Return (x, y) of the center of cell containing provided text 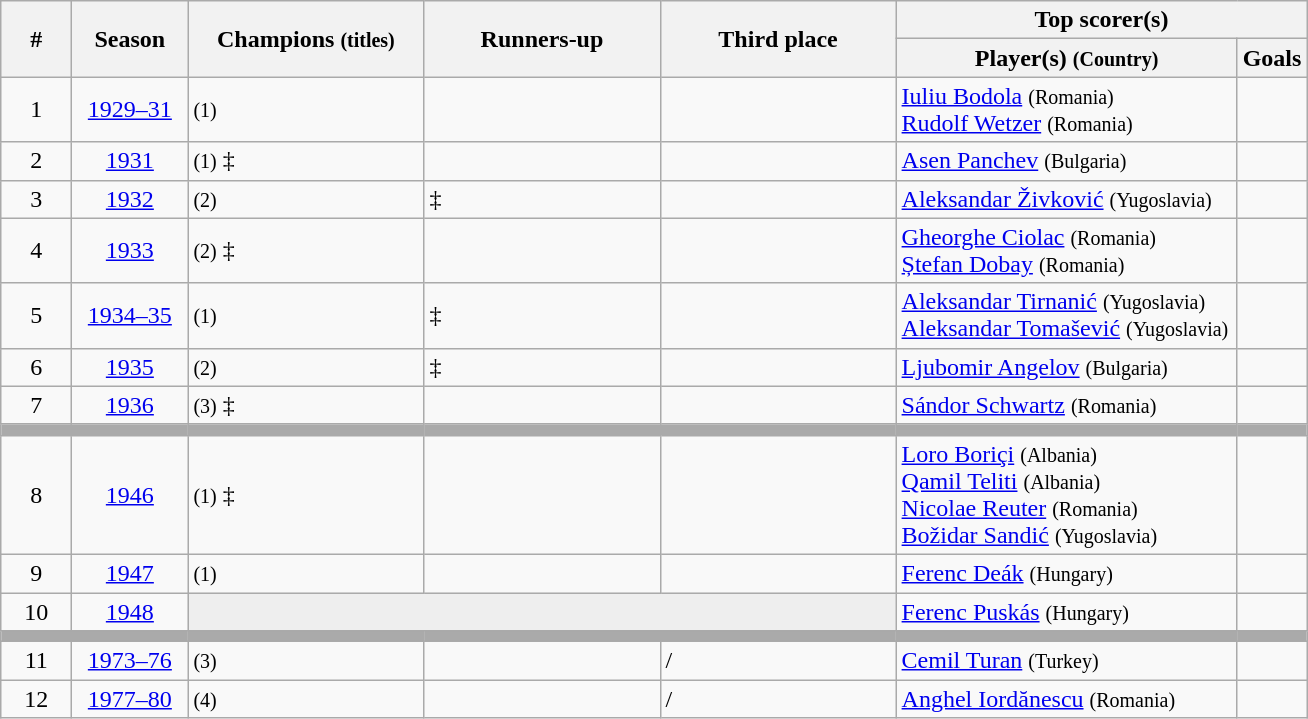
Anghel Iordănescu (Romania) (1066, 699)
1936 (130, 405)
1929–31 (130, 110)
(3) (306, 661)
11 (36, 661)
Runners-up (542, 39)
1931 (130, 161)
1973–76 (130, 661)
Top scorer(s) (1102, 20)
Cemil Turan (Turkey) (1066, 661)
5 (36, 316)
7 (36, 405)
Aleksandar Živković (Yugoslavia) (1066, 199)
10 (36, 611)
8 (36, 494)
3 (36, 199)
1932 (130, 199)
Aleksandar Tirnanić (Yugoslavia)Aleksandar Tomašević (Yugoslavia) (1066, 316)
1947 (130, 573)
(4) (306, 699)
Gheorghe Ciolac (Romania)Ștefan Dobay (Romania) (1066, 250)
(2) ‡ (306, 250)
1948 (130, 611)
Ferenc Deák (Hungary) (1066, 573)
Player(s) (Country) (1066, 58)
(3) ‡ (306, 405)
# (36, 39)
1 (36, 110)
Ljubomir Angelov (Bulgaria) (1066, 367)
Asen Panchev (Bulgaria) (1066, 161)
6 (36, 367)
1946 (130, 494)
Third place (778, 39)
Champions (titles) (306, 39)
Sándor Schwartz (Romania) (1066, 405)
2 (36, 161)
1933 (130, 250)
1977–80 (130, 699)
12 (36, 699)
1935 (130, 367)
4 (36, 250)
1934–35 (130, 316)
Loro Boriçi (Albania)Qamil Teliti (Albania)Nicolae Reuter (Romania)Božidar Sandić (Yugoslavia) (1066, 494)
9 (36, 573)
Ferenc Puskás (Hungary) (1066, 611)
Season (130, 39)
Goals (1272, 58)
Iuliu Bodola (Romania)Rudolf Wetzer (Romania) (1066, 110)
